Output the [X, Y] coordinate of the center of the cell containing the given text.  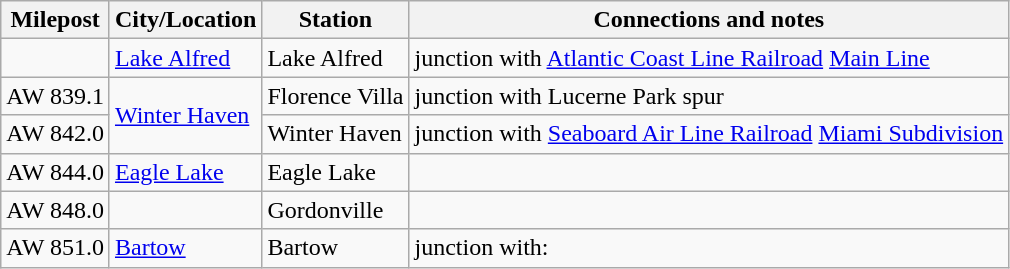
Station [336, 20]
AW 848.0 [56, 210]
Florence Villa [336, 96]
AW 839.1 [56, 96]
junction with Atlantic Coast Line Railroad Main Line [709, 58]
junction with Seaboard Air Line Railroad Miami Subdivision [709, 134]
Milepost [56, 20]
City/Location [185, 20]
AW 851.0 [56, 248]
AW 842.0 [56, 134]
junction with Lucerne Park spur [709, 96]
Gordonville [336, 210]
Connections and notes [709, 20]
junction with: [709, 248]
AW 844.0 [56, 172]
